Return [X, Y] of the center of cell containing provided text 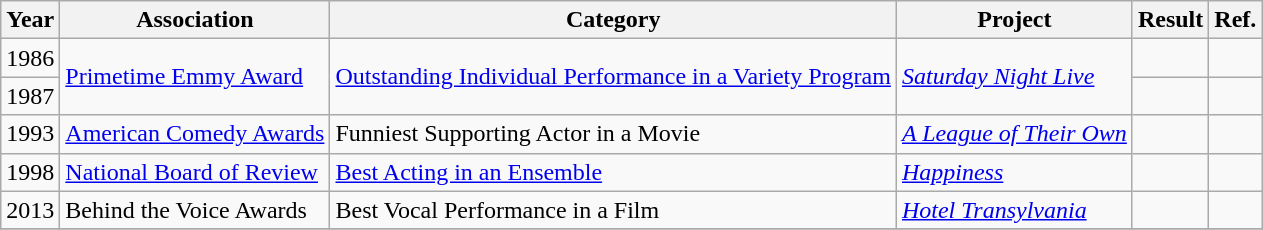
National Board of Review [195, 172]
Project [1014, 20]
Hotel Transylvania [1014, 210]
Ref. [1236, 20]
1998 [30, 172]
Saturday Night Live [1014, 77]
Behind the Voice Awards [195, 210]
2013 [30, 210]
Best Vocal Performance in a Film [613, 210]
Association [195, 20]
Category [613, 20]
Primetime Emmy Award [195, 77]
Year [30, 20]
Result [1170, 20]
Outstanding Individual Performance in a Variety Program [613, 77]
Happiness [1014, 172]
1986 [30, 58]
Funniest Supporting Actor in a Movie [613, 134]
1987 [30, 96]
Best Acting in an Ensemble [613, 172]
1993 [30, 134]
A League of Their Own [1014, 134]
American Comedy Awards [195, 134]
